Output the (x, y) coordinate of the center of the cell containing the given text.  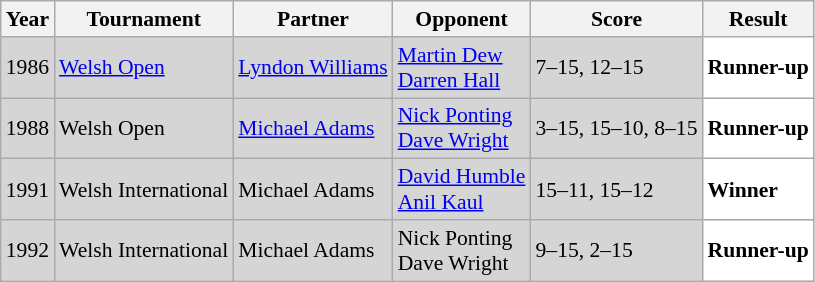
Year (28, 19)
1991 (28, 190)
1988 (28, 128)
7–15, 12–15 (616, 68)
1986 (28, 68)
David Humble Anil Kaul (462, 190)
Tournament (144, 19)
Lyndon Williams (312, 68)
Result (758, 19)
Partner (312, 19)
9–15, 2–15 (616, 250)
Martin Dew Darren Hall (462, 68)
Score (616, 19)
Opponent (462, 19)
1992 (28, 250)
3–15, 15–10, 8–15 (616, 128)
15–11, 15–12 (616, 190)
Winner (758, 190)
